Provide the [x, y] coordinate of the cell's center where the given text is located.  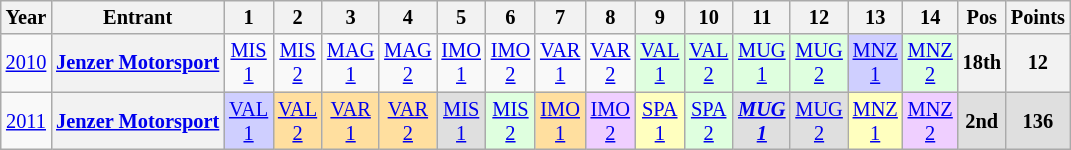
1 [248, 17]
2nd [982, 121]
2011 [26, 121]
4 [408, 17]
7 [560, 17]
Year [26, 17]
8 [610, 17]
13 [876, 17]
5 [460, 17]
18th [982, 63]
10 [708, 17]
SPA2 [708, 121]
Pos [982, 17]
136 [1038, 121]
9 [660, 17]
11 [762, 17]
2 [298, 17]
6 [510, 17]
SPA1 [660, 121]
MAG2 [408, 63]
Points [1038, 17]
3 [350, 17]
14 [930, 17]
2010 [26, 63]
MAG1 [350, 63]
Entrant [138, 17]
